Capture the cell that displays the provided text and extract its [x, y] central coordinate. 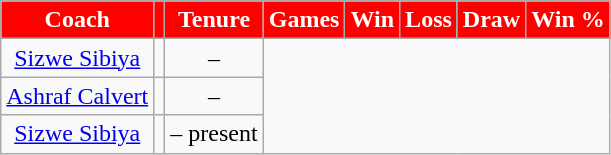
Loss [429, 20]
Win [372, 20]
Win % [568, 20]
Ashraf Calvert [78, 96]
Games [304, 20]
Draw [491, 20]
Tenure [214, 20]
Coach [78, 20]
– present [214, 134]
